Search for the cell housing the specified text and yield its [x, y] center coordinate. 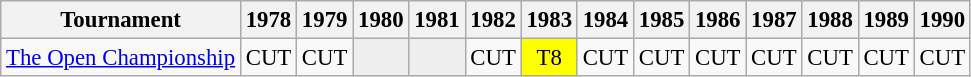
1982 [493, 20]
1980 [381, 20]
1984 [605, 20]
1988 [830, 20]
1983 [549, 20]
T8 [549, 58]
1987 [774, 20]
1990 [942, 20]
1986 [718, 20]
1978 [268, 20]
Tournament [121, 20]
1979 [325, 20]
1985 [661, 20]
1989 [886, 20]
The Open Championship [121, 58]
1981 [437, 20]
